From the cell containing the given text, extract its center point as [x, y] coordinate. 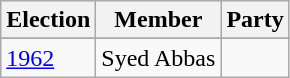
Syed Abbas [158, 58]
Election [48, 20]
Member [158, 20]
1962 [48, 58]
Party [255, 20]
